For the text-containing cell, return its midpoint in [X, Y] coordinate format. 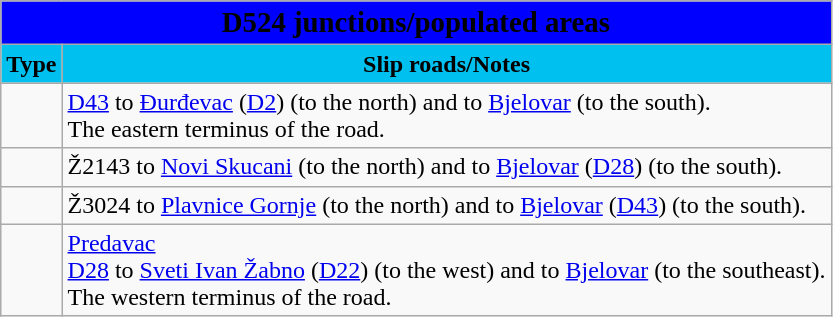
Ž2143 to Novi Skucani (to the north) and to Bjelovar (D28) (to the south). [446, 167]
Type [32, 64]
D524 junctions/populated areas [416, 23]
Ž3024 to Plavnice Gornje (to the north) and to Bjelovar (D43) (to the south). [446, 205]
Predavac D28 to Sveti Ivan Žabno (D22) (to the west) and to Bjelovar (to the southeast).The western terminus of the road. [446, 270]
Slip roads/Notes [446, 64]
D43 to Đurđevac (D2) (to the north) and to Bjelovar (to the south).The eastern terminus of the road. [446, 116]
